Locate the cell with the specified text and output its (x, y) center coordinate. 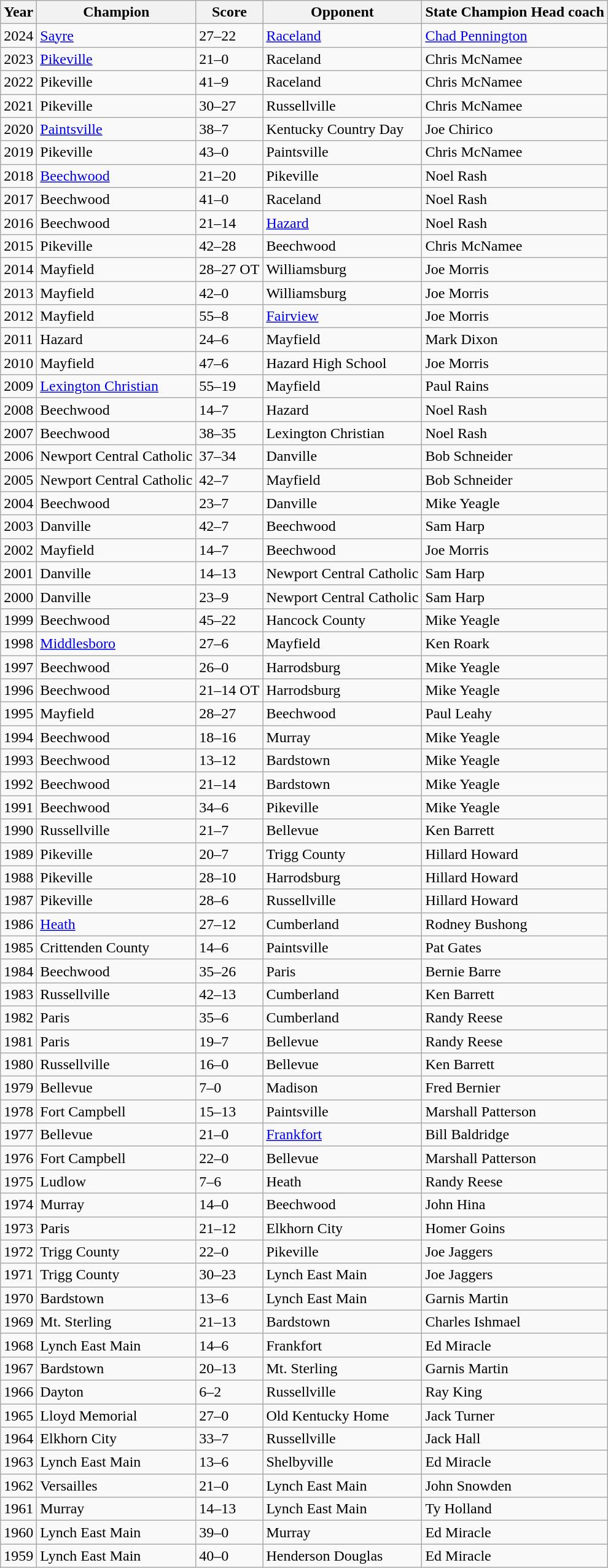
1965 (18, 1415)
Shelbyville (343, 1462)
Score (230, 12)
23–7 (230, 503)
1967 (18, 1368)
38–35 (230, 433)
37–34 (230, 457)
1960 (18, 1532)
Old Kentucky Home (343, 1415)
1974 (18, 1205)
28–10 (230, 877)
2022 (18, 82)
1999 (18, 620)
Fairview (343, 316)
Chad Pennington (515, 36)
27–22 (230, 36)
26–0 (230, 667)
Jack Hall (515, 1439)
1981 (18, 1041)
2008 (18, 410)
47–6 (230, 363)
7–6 (230, 1182)
Bernie Barre (515, 971)
1982 (18, 1017)
2021 (18, 106)
Middlesboro (117, 643)
Jack Turner (515, 1415)
1989 (18, 854)
Rodney Bushong (515, 924)
35–6 (230, 1017)
Sayre (117, 36)
43–0 (230, 152)
2003 (18, 527)
30–23 (230, 1275)
2012 (18, 316)
21–13 (230, 1322)
Opponent (343, 12)
1964 (18, 1439)
21–20 (230, 176)
2023 (18, 59)
Pat Gates (515, 947)
2024 (18, 36)
1998 (18, 643)
1991 (18, 807)
7–0 (230, 1088)
Ty Holland (515, 1509)
2001 (18, 573)
Year (18, 12)
2013 (18, 293)
42–13 (230, 994)
1976 (18, 1158)
2002 (18, 550)
Mark Dixon (515, 340)
45–22 (230, 620)
28–6 (230, 901)
23–9 (230, 597)
27–0 (230, 1415)
1988 (18, 877)
1979 (18, 1088)
39–0 (230, 1532)
21–14 OT (230, 691)
1987 (18, 901)
2010 (18, 363)
2016 (18, 222)
Dayton (117, 1392)
1968 (18, 1345)
18–16 (230, 737)
Paul Leahy (515, 714)
1959 (18, 1556)
55–19 (230, 386)
1971 (18, 1275)
13–12 (230, 761)
1963 (18, 1462)
21–12 (230, 1228)
Paul Rains (515, 386)
John Snowden (515, 1486)
1966 (18, 1392)
35–26 (230, 971)
20–7 (230, 854)
28–27 (230, 714)
1994 (18, 737)
Versailles (117, 1486)
1962 (18, 1486)
33–7 (230, 1439)
Fred Bernier (515, 1088)
2009 (18, 386)
42–0 (230, 293)
1997 (18, 667)
1990 (18, 831)
2019 (18, 152)
2020 (18, 129)
41–9 (230, 82)
2015 (18, 246)
1992 (18, 784)
2000 (18, 597)
2007 (18, 433)
1986 (18, 924)
2004 (18, 503)
Homer Goins (515, 1228)
34–6 (230, 807)
1983 (18, 994)
1961 (18, 1509)
27–6 (230, 643)
6–2 (230, 1392)
19–7 (230, 1041)
2017 (18, 199)
Ludlow (117, 1182)
14–0 (230, 1205)
2014 (18, 269)
Kentucky Country Day (343, 129)
28–27 OT (230, 269)
2005 (18, 480)
1995 (18, 714)
Madison (343, 1088)
27–12 (230, 924)
2011 (18, 340)
Bill Baldridge (515, 1135)
41–0 (230, 199)
2018 (18, 176)
55–8 (230, 316)
2006 (18, 457)
Lloyd Memorial (117, 1415)
30–27 (230, 106)
Hazard High School (343, 363)
1996 (18, 691)
State Champion Head coach (515, 12)
John Hina (515, 1205)
1970 (18, 1298)
1985 (18, 947)
Ray King (515, 1392)
38–7 (230, 129)
1975 (18, 1182)
1977 (18, 1135)
Champion (117, 12)
Ken Roark (515, 643)
21–7 (230, 831)
16–0 (230, 1065)
20–13 (230, 1368)
Charles Ishmael (515, 1322)
1973 (18, 1228)
24–6 (230, 340)
1980 (18, 1065)
15–13 (230, 1111)
42–28 (230, 246)
1969 (18, 1322)
Joe Chirico (515, 129)
40–0 (230, 1556)
1972 (18, 1252)
1978 (18, 1111)
1984 (18, 971)
Hancock County (343, 620)
Crittenden County (117, 947)
1993 (18, 761)
Henderson Douglas (343, 1556)
